Capture the cell that displays the provided text and extract its [x, y] central coordinate. 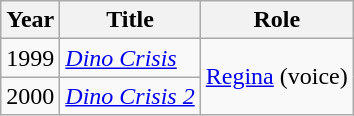
Role [276, 20]
Year [30, 20]
Title [130, 20]
Regina (voice) [276, 77]
1999 [30, 58]
2000 [30, 96]
Dino Crisis 2 [130, 96]
Dino Crisis [130, 58]
